For the text-containing cell, return its midpoint in [x, y] coordinate format. 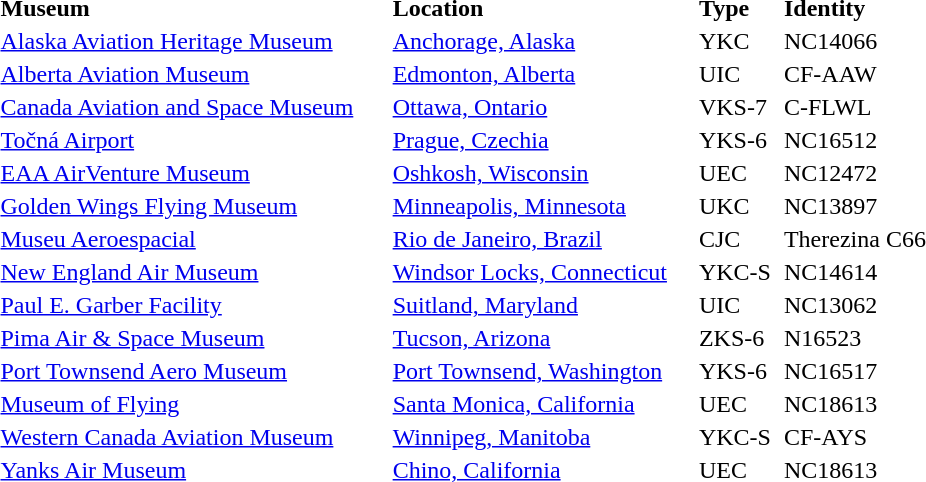
CJC [738, 239]
YKC [738, 41]
Suitland, Maryland [542, 305]
VKS-7 [738, 107]
Winnipeg, Manitoba [542, 437]
UKC [738, 206]
Port Townsend, Washington [542, 371]
ZKS-6 [738, 338]
Tucson, Arizona [542, 338]
Ottawa, Ontario [542, 107]
Minneapolis, Minnesota [542, 206]
Santa Monica, California [542, 404]
Rio de Janeiro, Brazil [542, 239]
Oshkosh, Wisconsin [542, 173]
Prague, Czechia [542, 140]
Edmonton, Alberta [542, 74]
Anchorage, Alaska [542, 41]
Windsor Locks, Connecticut [542, 272]
